Locate the cell with the specified text and output its [x, y] center coordinate. 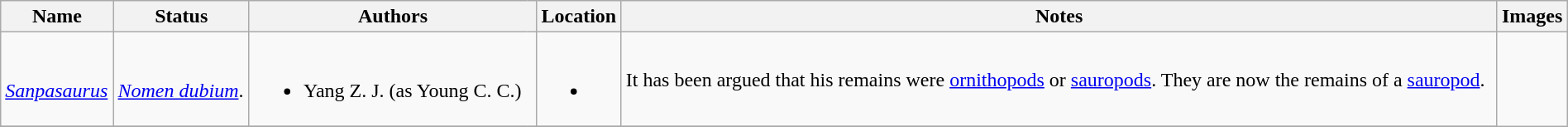
Images [1532, 17]
Authors [392, 17]
Location [579, 17]
Yang Z. J. (as Young C. C.) [389, 80]
Notes [1059, 17]
Sanpasaurus [57, 80]
Nomen dubium. [181, 80]
Name [57, 17]
Status [181, 17]
It has been argued that his remains were ornithopods or sauropods. They are now the remains of a sauropod. [1059, 80]
